Search for the cell housing the specified text and yield its (x, y) center coordinate. 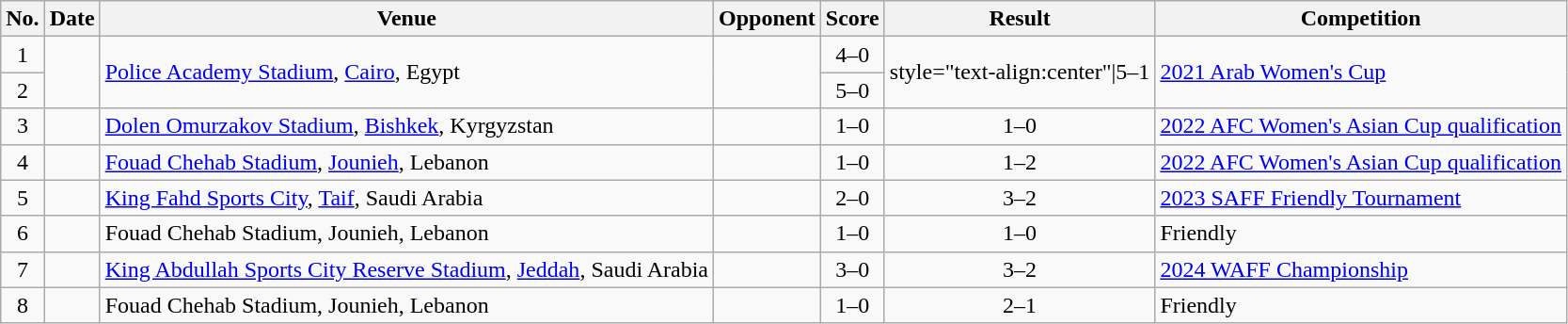
1–2 (1020, 162)
Result (1020, 19)
King Fahd Sports City, Taif, Saudi Arabia (406, 198)
6 (23, 234)
1 (23, 55)
2–0 (852, 198)
Date (71, 19)
Venue (406, 19)
Competition (1361, 19)
style="text-align:center"|5–1 (1020, 73)
4 (23, 162)
Opponent (768, 19)
7 (23, 269)
4–0 (852, 55)
No. (23, 19)
Police Academy Stadium, Cairo, Egypt (406, 73)
2024 WAFF Championship (1361, 269)
2–1 (1020, 305)
Score (852, 19)
5–0 (852, 90)
King Abdullah Sports City Reserve Stadium, Jeddah, Saudi Arabia (406, 269)
8 (23, 305)
Dolen Omurzakov Stadium, Bishkek, Kyrgyzstan (406, 126)
3–0 (852, 269)
2021 Arab Women's Cup (1361, 73)
5 (23, 198)
2 (23, 90)
2023 SAFF Friendly Tournament (1361, 198)
3 (23, 126)
